Determine the [X, Y] coordinate at the center of the cell enclosing the given text.  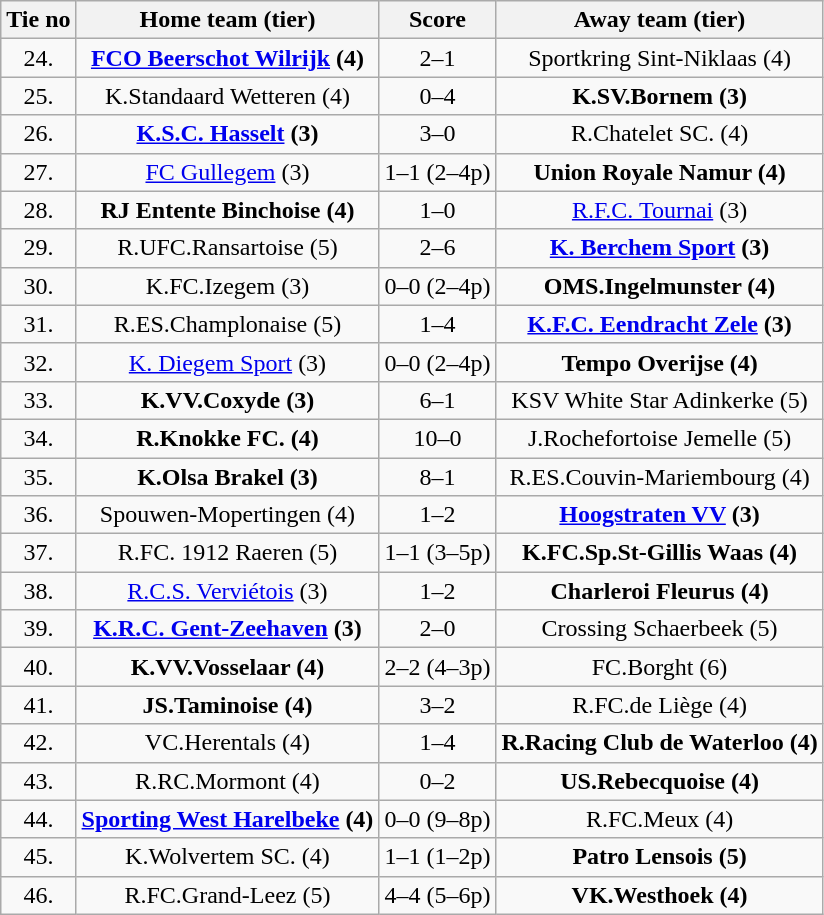
34. [38, 438]
32. [38, 362]
R.ES.Couvin-Mariembourg (4) [660, 477]
46. [38, 895]
43. [38, 781]
33. [38, 400]
OMS.Ingelmunster (4) [660, 286]
RJ Entente Binchoise (4) [228, 210]
Home team (tier) [228, 20]
R.FC. 1912 Raeren (5) [228, 553]
29. [38, 248]
R.FC.Grand-Leez (5) [228, 895]
2–1 [438, 58]
R.UFC.Ransartoise (5) [228, 248]
10–0 [438, 438]
R.Racing Club de Waterloo (4) [660, 743]
K.VV.Vosselaar (4) [228, 667]
30. [38, 286]
0–2 [438, 781]
J.Rochefortoise Jemelle (5) [660, 438]
Tempo Overijse (4) [660, 362]
3–0 [438, 134]
FC Gullegem (3) [228, 172]
K. Diegem Sport (3) [228, 362]
41. [38, 705]
K.R.C. Gent-Zeehaven (3) [228, 629]
K. Berchem Sport (3) [660, 248]
Away team (tier) [660, 20]
25. [38, 96]
Patro Lensois (5) [660, 857]
K.Olsa Brakel (3) [228, 477]
VC.Herentals (4) [228, 743]
3–2 [438, 705]
1–0 [438, 210]
Spouwen-Mopertingen (4) [228, 515]
K.SV.Bornem (3) [660, 96]
2–2 (4–3p) [438, 667]
US.Rebecquoise (4) [660, 781]
31. [38, 324]
8–1 [438, 477]
Sporting West Harelbeke (4) [228, 819]
K.FC.Sp.St-Gillis Waas (4) [660, 553]
38. [38, 591]
R.C.S. Verviétois (3) [228, 591]
39. [38, 629]
1–1 (3–5p) [438, 553]
2–6 [438, 248]
40. [38, 667]
24. [38, 58]
R.Knokke FC. (4) [228, 438]
FC.Borght (6) [660, 667]
K.Wolvertem SC. (4) [228, 857]
36. [38, 515]
26. [38, 134]
45. [38, 857]
K.S.C. Hasselt (3) [228, 134]
Sportkring Sint-Niklaas (4) [660, 58]
1–1 (2–4p) [438, 172]
6–1 [438, 400]
R.F.C. Tournai (3) [660, 210]
K.Standaard Wetteren (4) [228, 96]
R.FC.de Liège (4) [660, 705]
4–4 (5–6p) [438, 895]
FCO Beerschot Wilrijk (4) [228, 58]
JS.Taminoise (4) [228, 705]
2–0 [438, 629]
K.F.C. Eendracht Zele (3) [660, 324]
R.FC.Meux (4) [660, 819]
27. [38, 172]
Tie no [38, 20]
0–4 [438, 96]
K.VV.Coxyde (3) [228, 400]
R.Chatelet SC. (4) [660, 134]
KSV White Star Adinkerke (5) [660, 400]
VK.Westhoek (4) [660, 895]
35. [38, 477]
44. [38, 819]
0–0 (9–8p) [438, 819]
37. [38, 553]
Crossing Schaerbeek (5) [660, 629]
K.FC.Izegem (3) [228, 286]
42. [38, 743]
1–1 (1–2p) [438, 857]
R.RC.Mormont (4) [228, 781]
Charleroi Fleurus (4) [660, 591]
Union Royale Namur (4) [660, 172]
Hoogstraten VV (3) [660, 515]
R.ES.Champlonaise (5) [228, 324]
Score [438, 20]
28. [38, 210]
